Return [x, y] of the center of cell containing provided text 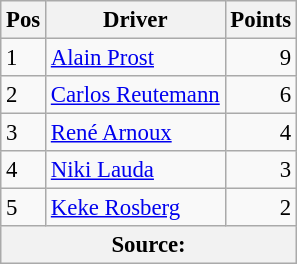
Driver [136, 20]
1 [24, 58]
6 [260, 95]
Points [260, 20]
Niki Lauda [136, 170]
Pos [24, 20]
Alain Prost [136, 58]
René Arnoux [136, 133]
Carlos Reutemann [136, 95]
Keke Rosberg [136, 208]
Source: [149, 245]
5 [24, 208]
9 [260, 58]
